Return the (x, y) coordinate for the center point of the cell that contains the specified text.  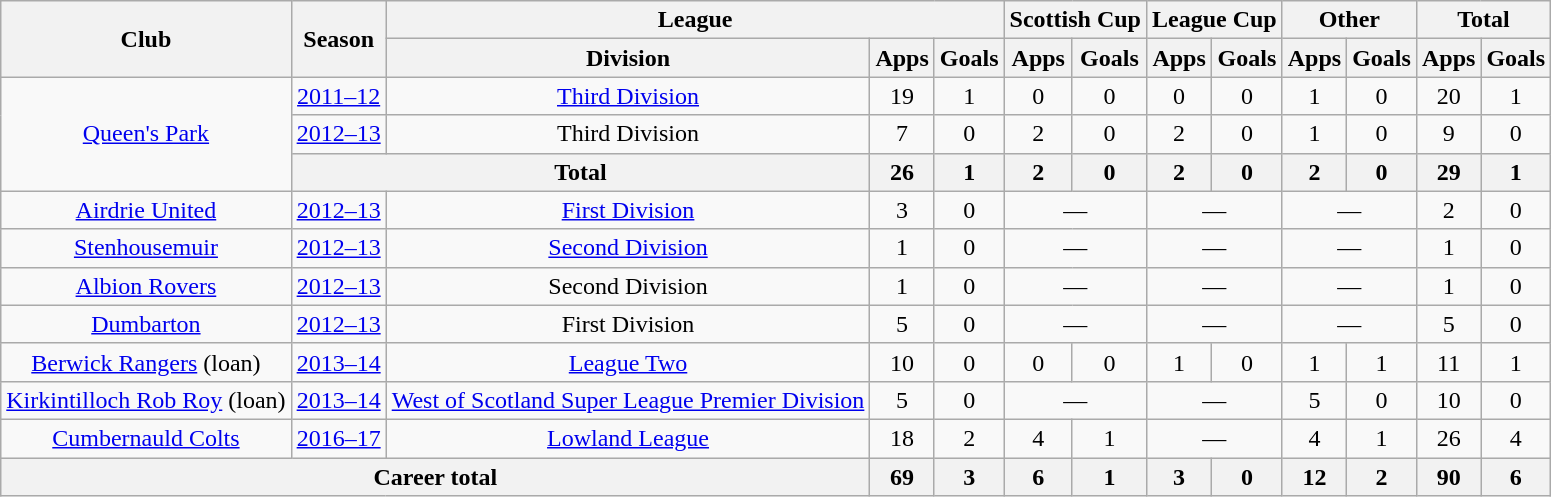
Queen's Park (146, 134)
20 (1448, 96)
12 (1314, 477)
League (695, 20)
11 (1448, 362)
Berwick Rangers (loan) (146, 362)
Scottish Cup (1075, 20)
Stenhousemuir (146, 248)
Dumbarton (146, 324)
19 (902, 96)
Career total (436, 477)
29 (1448, 172)
Kirkintilloch Rob Roy (loan) (146, 400)
7 (902, 134)
Cumbernauld Colts (146, 438)
Airdrie United (146, 210)
League Two (628, 362)
2011–12 (338, 96)
Season (338, 39)
League Cup (1214, 20)
2016–17 (338, 438)
Club (146, 39)
Division (628, 58)
Lowland League (628, 438)
Other (1349, 20)
90 (1448, 477)
69 (902, 477)
9 (1448, 134)
18 (902, 438)
Albion Rovers (146, 286)
West of Scotland Super League Premier Division (628, 400)
